Find where the given text appears and provide that cell's center as (X, Y) coordinate. 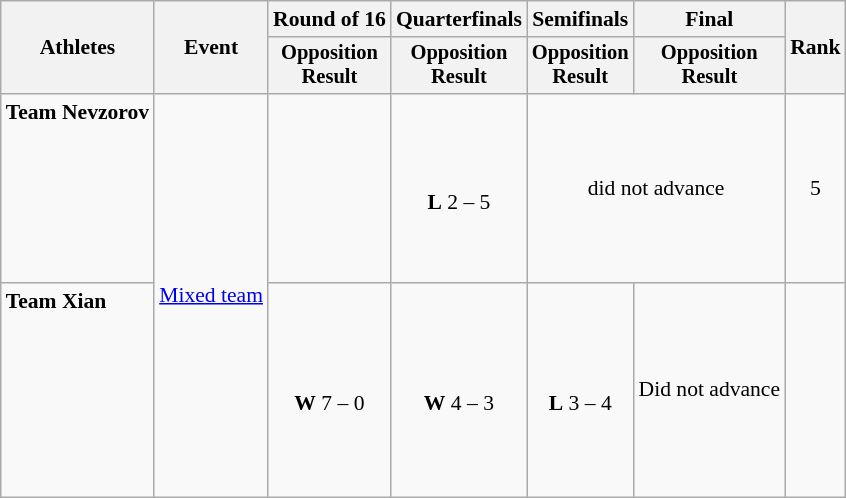
Final (710, 19)
L 3 – 4 (580, 390)
Team Xian (78, 390)
Athletes (78, 48)
Event (211, 48)
Semifinals (580, 19)
Did not advance (710, 390)
Mixed team (211, 296)
W 7 – 0 (330, 390)
did not advance (656, 188)
L 2 – 5 (459, 188)
Rank (816, 48)
W 4 – 3 (459, 390)
5 (816, 188)
Quarterfinals (459, 19)
Team Nevzorov (78, 188)
Round of 16 (330, 19)
